From the cell containing the given text, extract its center point as (X, Y) coordinate. 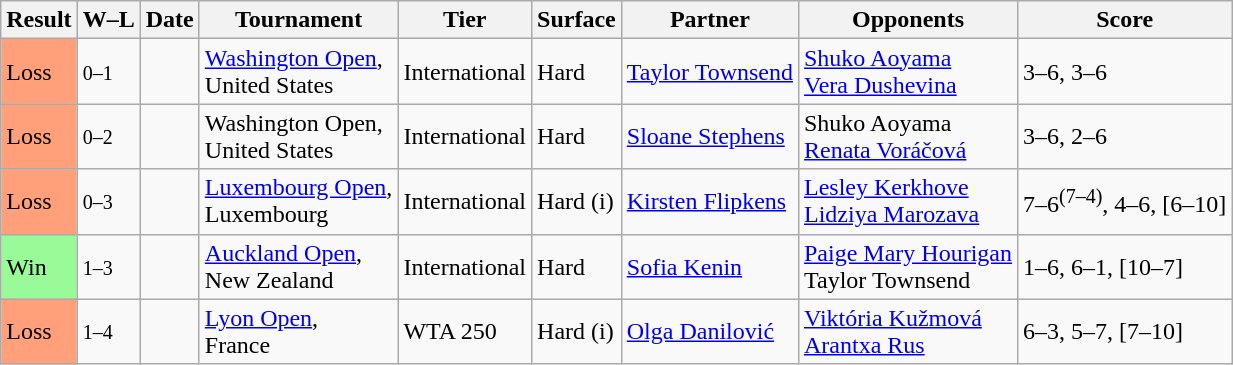
Lyon Open, France (298, 332)
W–L (108, 20)
3–6, 2–6 (1125, 136)
Sloane Stephens (710, 136)
6–3, 5–7, [7–10] (1125, 332)
Win (39, 266)
Date (170, 20)
1–3 (108, 266)
WTA 250 (465, 332)
0–2 (108, 136)
Score (1125, 20)
Kirsten Flipkens (710, 202)
Tier (465, 20)
Tournament (298, 20)
Olga Danilović (710, 332)
0–3 (108, 202)
Surface (577, 20)
Auckland Open, New Zealand (298, 266)
Viktória Kužmová Arantxa Rus (908, 332)
Shuko Aoyama Renata Voráčová (908, 136)
Partner (710, 20)
7–6(7–4), 4–6, [6–10] (1125, 202)
Result (39, 20)
Sofia Kenin (710, 266)
1–6, 6–1, [10–7] (1125, 266)
0–1 (108, 72)
Shuko Aoyama Vera Dushevina (908, 72)
Paige Mary Hourigan Taylor Townsend (908, 266)
1–4 (108, 332)
Taylor Townsend (710, 72)
3–6, 3–6 (1125, 72)
Lesley Kerkhove Lidziya Marozava (908, 202)
Opponents (908, 20)
Luxembourg Open, Luxembourg (298, 202)
